Scan for the cell matching the given text and deliver its [x, y] coordinate at center. 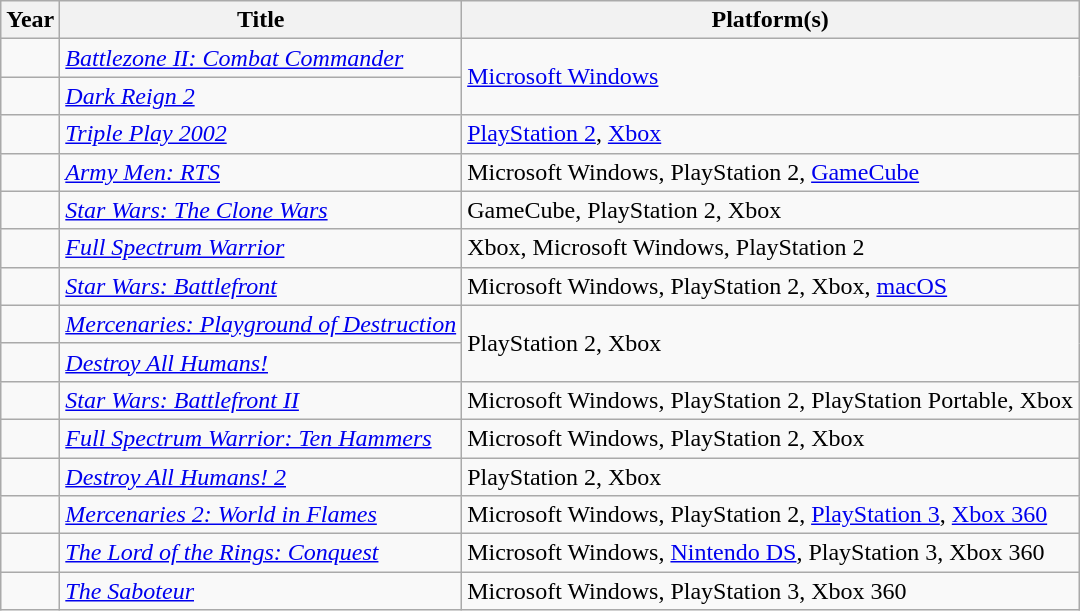
Star Wars: Battlefront II [261, 400]
Mercenaries: Playground of Destruction [261, 324]
The Lord of the Rings: Conquest [261, 553]
Star Wars: Battlefront [261, 286]
Full Spectrum Warrior [261, 248]
Xbox, Microsoft Windows, PlayStation 2 [770, 248]
Microsoft Windows, PlayStation 2, Xbox, macOS [770, 286]
Microsoft Windows, PlayStation 2, PlayStation Portable, Xbox [770, 400]
Microsoft Windows, PlayStation 3, Xbox 360 [770, 591]
Battlezone II: Combat Commander [261, 58]
Microsoft Windows, PlayStation 2, Xbox [770, 438]
Star Wars: The Clone Wars [261, 210]
Platform(s) [770, 20]
Destroy All Humans! 2 [261, 477]
Army Men: RTS [261, 172]
Mercenaries 2: World in Flames [261, 515]
Microsoft Windows, Nintendo DS, PlayStation 3, Xbox 360 [770, 553]
Microsoft Windows [770, 77]
Full Spectrum Warrior: Ten Hammers [261, 438]
Microsoft Windows, PlayStation 2, PlayStation 3, Xbox 360 [770, 515]
Destroy All Humans! [261, 362]
Year [30, 20]
GameCube, PlayStation 2, Xbox [770, 210]
Triple Play 2002 [261, 134]
Microsoft Windows, PlayStation 2, GameCube [770, 172]
Dark Reign 2 [261, 96]
Title [261, 20]
The Saboteur [261, 591]
